Extract the (X, Y) coordinate from the center of the cell holding the provided text.  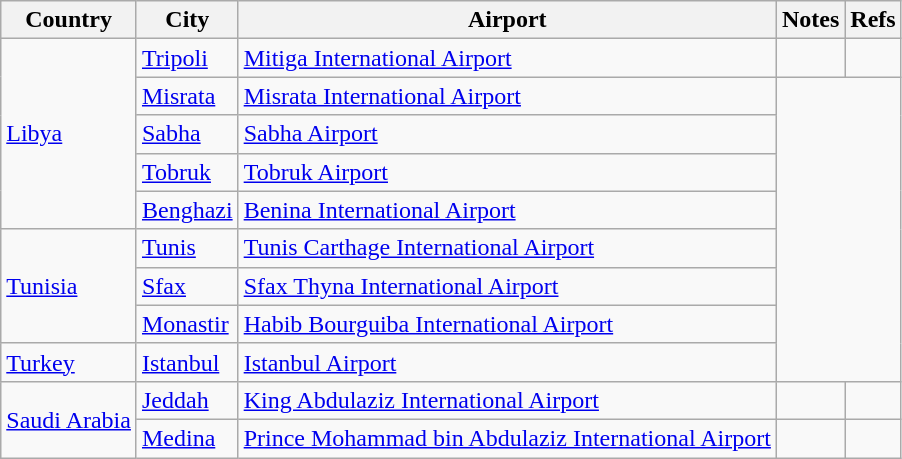
Benina International Airport (507, 210)
Airport (507, 20)
Country (69, 20)
Tunis Carthage International Airport (507, 248)
Turkey (69, 362)
Tobruk (187, 172)
Mitiga International Airport (507, 58)
Tunisia (69, 286)
King Abdulaziz International Airport (507, 400)
Tobruk Airport (507, 172)
Istanbul Airport (507, 362)
Benghazi (187, 210)
Habib Bourguiba International Airport (507, 324)
Sfax Thyna International Airport (507, 286)
Tripoli (187, 58)
Istanbul (187, 362)
City (187, 20)
Libya (69, 134)
Notes (810, 20)
Saudi Arabia (69, 419)
Sabha (187, 134)
Jeddah (187, 400)
Refs (873, 20)
Medina (187, 438)
Monastir (187, 324)
Misrata International Airport (507, 96)
Tunis (187, 248)
Sabha Airport (507, 134)
Sfax (187, 286)
Prince Mohammad bin Abdulaziz International Airport (507, 438)
Misrata (187, 96)
